Detect which cell encompasses the target text, then output its (x, y) center coordinate. 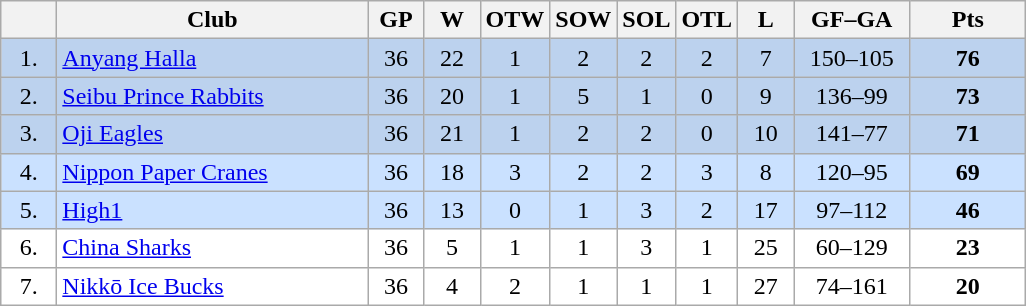
21 (452, 134)
97–112 (852, 210)
13 (452, 210)
Oji Eagles (212, 134)
9 (766, 96)
25 (766, 248)
China Sharks (212, 248)
120–95 (852, 172)
22 (452, 58)
17 (766, 210)
3. (29, 134)
6. (29, 248)
73 (968, 96)
W (452, 20)
SOL (646, 20)
69 (968, 172)
OTW (515, 20)
GP (396, 20)
7 (766, 58)
1. (29, 58)
4 (452, 286)
L (766, 20)
4. (29, 172)
10 (766, 134)
GF–GA (852, 20)
OTL (707, 20)
71 (968, 134)
Nikkō Ice Bucks (212, 286)
SOW (584, 20)
76 (968, 58)
Seibu Prince Rabbits (212, 96)
2. (29, 96)
Club (212, 20)
141–77 (852, 134)
Pts (968, 20)
60–129 (852, 248)
23 (968, 248)
136–99 (852, 96)
150–105 (852, 58)
Nippon Paper Cranes (212, 172)
27 (766, 286)
High1 (212, 210)
18 (452, 172)
5. (29, 210)
46 (968, 210)
7. (29, 286)
8 (766, 172)
Anyang Halla (212, 58)
74–161 (852, 286)
